Scan for the cell matching the given text and deliver its (x, y) coordinate at center. 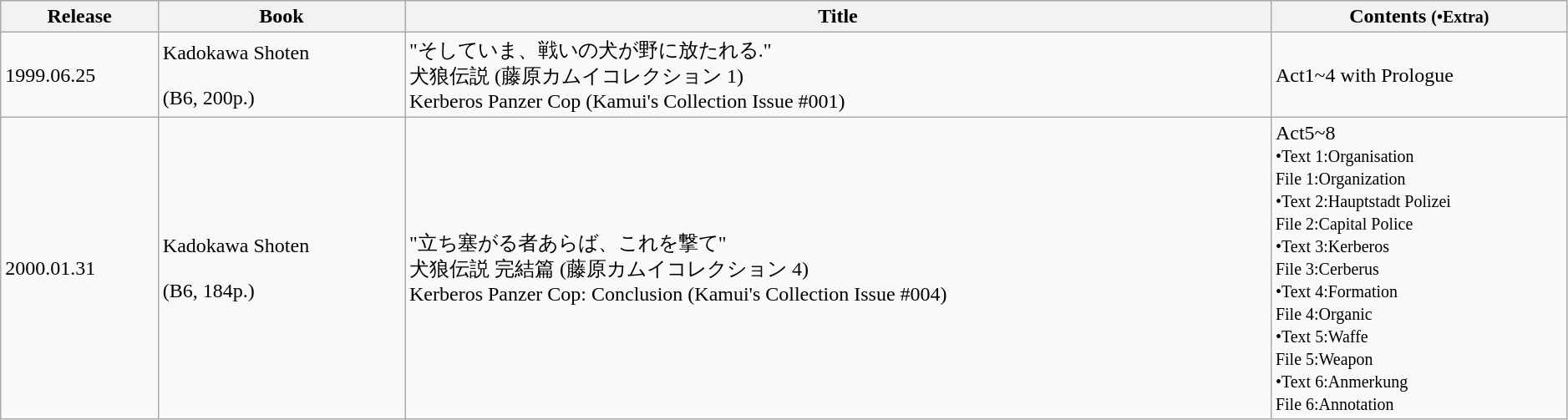
Contents (•Extra) (1418, 17)
"そしていま、戦いの犬が野に放たれる."犬狼伝説 (藤原カムイコレクション 1)Kerberos Panzer Cop (Kamui's Collection Issue #001) (837, 75)
Release (80, 17)
Act1~4 with Prologue (1418, 75)
Kadokawa Shoten(B6, 184p.) (281, 268)
Kadokawa Shoten(B6, 200p.) (281, 75)
Title (837, 17)
Book (281, 17)
2000.01.31 (80, 268)
"立ち塞がる者あらば、これを撃て"犬狼伝説 完結篇 (藤原カムイコレクション 4)Kerberos Panzer Cop: Conclusion (Kamui's Collection Issue #004) (837, 268)
1999.06.25 (80, 75)
